Return the (x, y) coordinate for the center point of the cell that contains the specified text.  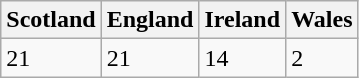
Wales (322, 20)
Scotland (51, 20)
2 (322, 58)
England (150, 20)
Ireland (242, 20)
14 (242, 58)
